Provide the [x, y] coordinate of the cell's center where the given text is located.  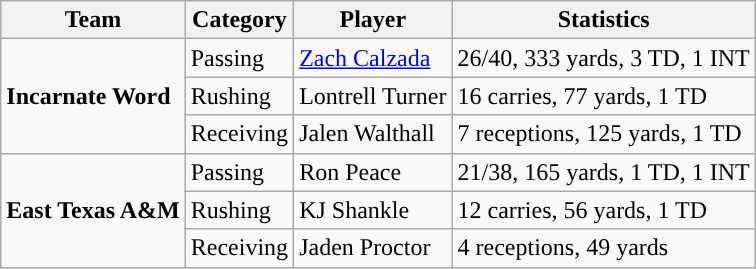
Jalen Walthall [373, 134]
16 carries, 77 yards, 1 TD [604, 96]
Incarnate Word [93, 96]
KJ Shankle [373, 210]
Jaden Proctor [373, 248]
7 receptions, 125 yards, 1 TD [604, 134]
Player [373, 20]
21/38, 165 yards, 1 TD, 1 INT [604, 172]
Zach Calzada [373, 58]
4 receptions, 49 yards [604, 248]
Category [239, 20]
Lontrell Turner [373, 96]
12 carries, 56 yards, 1 TD [604, 210]
Ron Peace [373, 172]
Team [93, 20]
East Texas A&M [93, 210]
26/40, 333 yards, 3 TD, 1 INT [604, 58]
Statistics [604, 20]
